Return the [x, y] coordinate for the center point of the cell that contains the specified text.  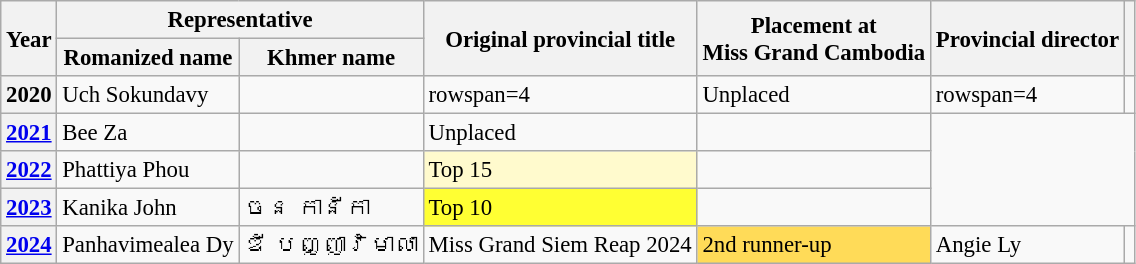
Representative [240, 20]
2023 [29, 208]
Kanika John [148, 208]
Panhavimealea Dy [148, 245]
2021 [29, 133]
Top 10 [560, 208]
Original provincial title [560, 38]
Miss Grand Siem Reap 2024 [560, 245]
Angie Ly [1027, 245]
Phattiya Phou [148, 170]
Khmer name [331, 58]
2022 [29, 170]
Uch Sokundavy [148, 95]
Provincial director [1027, 38]
Year [29, 38]
Romanized name [148, 58]
ឌី បញ្ញាវិមាលា [331, 245]
Top 15 [560, 170]
2024 [29, 245]
Placement atMiss Grand Cambodia [814, 38]
Bee Za [148, 133]
2020 [29, 95]
2nd runner-up [814, 245]
ចន កានីកា [331, 208]
